Search for the cell housing the specified text and yield its [X, Y] center coordinate. 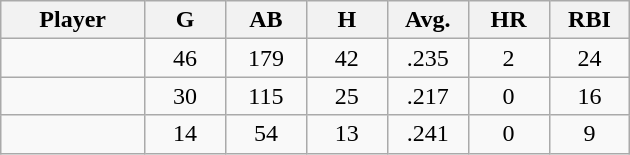
46 [186, 58]
G [186, 20]
.217 [428, 96]
.235 [428, 58]
AB [266, 20]
54 [266, 134]
14 [186, 134]
HR [508, 20]
RBI [590, 20]
2 [508, 58]
42 [346, 58]
25 [346, 96]
16 [590, 96]
115 [266, 96]
9 [590, 134]
.241 [428, 134]
179 [266, 58]
Player [73, 20]
30 [186, 96]
24 [590, 58]
H [346, 20]
13 [346, 134]
Avg. [428, 20]
